Identify which cell holds the provided text, then report its (X, Y) central coordinate. 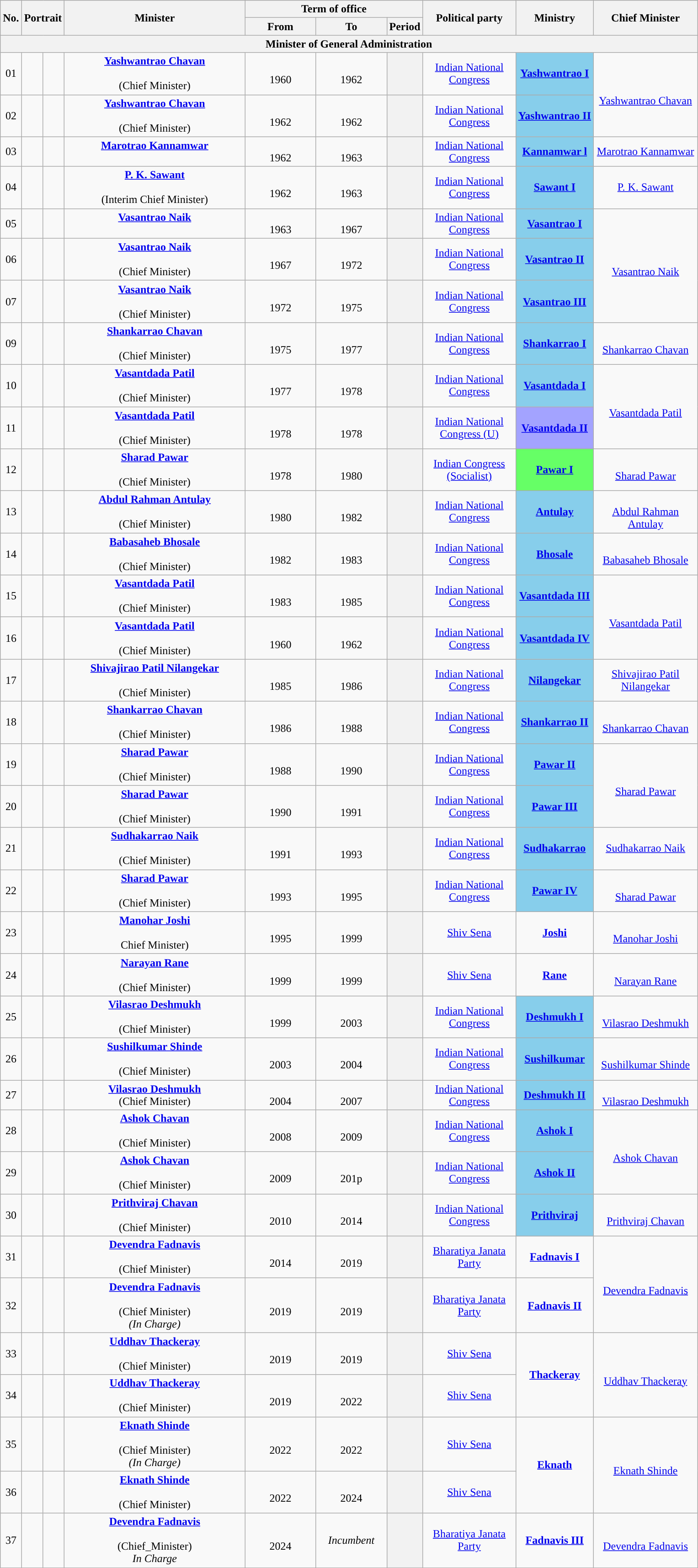
Antulay (554, 512)
18 (11, 722)
14 (11, 554)
Vasantdada II (554, 428)
13 (11, 512)
Pawar I (554, 470)
Eknath Shinde (645, 1465)
Bhosale (554, 554)
Chief Minister (645, 18)
Eknath Shinde (Chief Minister) (In Charge) (155, 1444)
P. K. Sawant (645, 187)
34 (11, 1396)
Prithviraj (554, 1215)
09 (11, 343)
06 (11, 259)
15 (11, 596)
01 (11, 74)
Prithviraj Chavan (645, 1215)
Political party (469, 18)
31 (11, 1257)
Nilangekar (554, 680)
Pawar IV (554, 891)
Indian Congress (Socialist) (469, 470)
35 (11, 1444)
Sushilkumar Shinde (645, 1059)
Devendra Fadnavis (Chief Minister) (In Charge) (155, 1306)
P. K. Sawant (Interim Chief Minister) (155, 187)
Incumbent (351, 1541)
Thackeray (554, 1375)
Ministry (554, 18)
201p (351, 1173)
04 (11, 187)
Manohar Joshi (645, 933)
Pawar II (554, 764)
29 (11, 1173)
Indian National Congress (U) (469, 428)
Prithviraj Chavan (Chief Minister) (155, 1215)
Minister of General Administration (349, 44)
24 (11, 975)
No. (11, 18)
02 (11, 116)
Sushilkumar (554, 1059)
Babasaheb Bhosale (Chief Minister) (155, 554)
37 (11, 1541)
Kannamwar l (554, 152)
21 (11, 848)
05 (11, 223)
36 (11, 1492)
Rane (554, 975)
23 (11, 933)
11 (11, 428)
Vasantdada III (554, 596)
33 (11, 1354)
Babasaheb Bhosale (645, 554)
Narayan Rane (Chief Minister) (155, 975)
28 (11, 1131)
2007 (351, 1094)
Fadnavis I (554, 1257)
Shivajirao Patil Nilangekar (Chief Minister) (155, 680)
Fadnavis II (554, 1306)
27 (11, 1094)
16 (11, 638)
Vasantrao I (554, 223)
Sudhakarrao Naik (645, 848)
03 (11, 152)
Sushilkumar Shinde (Chief Minister) (155, 1059)
From (281, 27)
Deshmukh II (554, 1094)
Yashwantrao I (554, 74)
2008 (281, 1131)
26 (11, 1059)
Vasantdada I (554, 385)
22 (11, 891)
Shankarrao I (554, 343)
25 (11, 1017)
Vasantrao II (554, 259)
Deshmukh I (554, 1017)
30 (11, 1215)
Ashok Chavan (645, 1152)
Term of office (334, 9)
Ashok I (554, 1131)
Shivajirao Patil Nilangekar (645, 680)
To (351, 27)
19 (11, 764)
Fadnavis III (554, 1541)
12 (11, 470)
Joshi (554, 933)
Yashwantrao Chavan (645, 95)
Pawar III (554, 806)
Vasantdada IV (554, 638)
32 (11, 1306)
Abdul Rahman Antulay (645, 512)
Sudhakarrao (554, 848)
20 (11, 806)
Devendra Fadnavis (Chief Minister) (155, 1257)
Abdul Rahman Antulay (Chief Minister) (155, 512)
Narayan Rane (645, 975)
Yashwantrao II (554, 116)
Portrait (43, 18)
Devendra Fadnavis (Chief_Minister) In Charge (155, 1541)
Eknath Shinde (Chief Minister) (155, 1492)
Period (405, 27)
Sawant I (554, 187)
Sudhakarrao Naik (Chief Minister) (155, 848)
17 (11, 680)
Eknath (554, 1465)
07 (11, 301)
Minister (155, 18)
Manohar Joshi Chief Minister) (155, 933)
Shankarrao II (554, 722)
2010 (281, 1215)
10 (11, 385)
Ashok II (554, 1173)
Uddhav Thackeray (645, 1375)
Vasantrao III (554, 301)
